For the text-containing cell, return its midpoint in (X, Y) coordinate format. 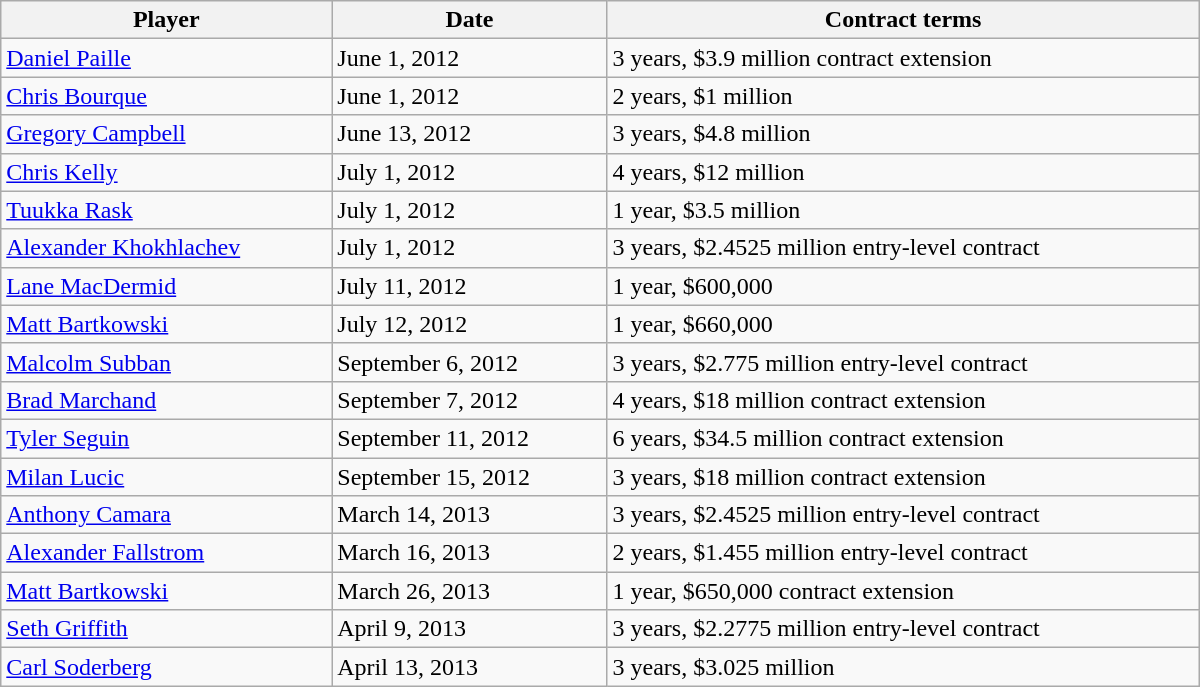
4 years, $12 million (903, 172)
3 years, $3.9 million contract extension (903, 58)
3 years, $2.2775 million entry-level contract (903, 629)
Chris Kelly (166, 172)
1 year, $650,000 contract extension (903, 591)
2 years, $1.455 million entry-level contract (903, 553)
September 6, 2012 (470, 362)
June 13, 2012 (470, 134)
July 11, 2012 (470, 286)
Tyler Seguin (166, 438)
3 years, $2.775 million entry-level contract (903, 362)
1 year, $3.5 million (903, 210)
Alexander Khokhlachev (166, 248)
Anthony Camara (166, 515)
September 7, 2012 (470, 400)
Player (166, 20)
6 years, $34.5 million contract extension (903, 438)
March 14, 2013 (470, 515)
Contract terms (903, 20)
Seth Griffith (166, 629)
3 years, $18 million contract extension (903, 477)
March 26, 2013 (470, 591)
April 9, 2013 (470, 629)
1 year, $600,000 (903, 286)
September 15, 2012 (470, 477)
Alexander Fallstrom (166, 553)
Lane MacDermid (166, 286)
Malcolm Subban (166, 362)
Chris Bourque (166, 96)
April 13, 2013 (470, 667)
Milan Lucic (166, 477)
September 11, 2012 (470, 438)
July 12, 2012 (470, 324)
Date (470, 20)
4 years, $18 million contract extension (903, 400)
March 16, 2013 (470, 553)
1 year, $660,000 (903, 324)
3 years, $3.025 million (903, 667)
3 years, $4.8 million (903, 134)
Brad Marchand (166, 400)
Tuukka Rask (166, 210)
Daniel Paille (166, 58)
2 years, $1 million (903, 96)
Gregory Campbell (166, 134)
Carl Soderberg (166, 667)
